Extract the [X, Y] coordinate from the center of the cell holding the provided text.  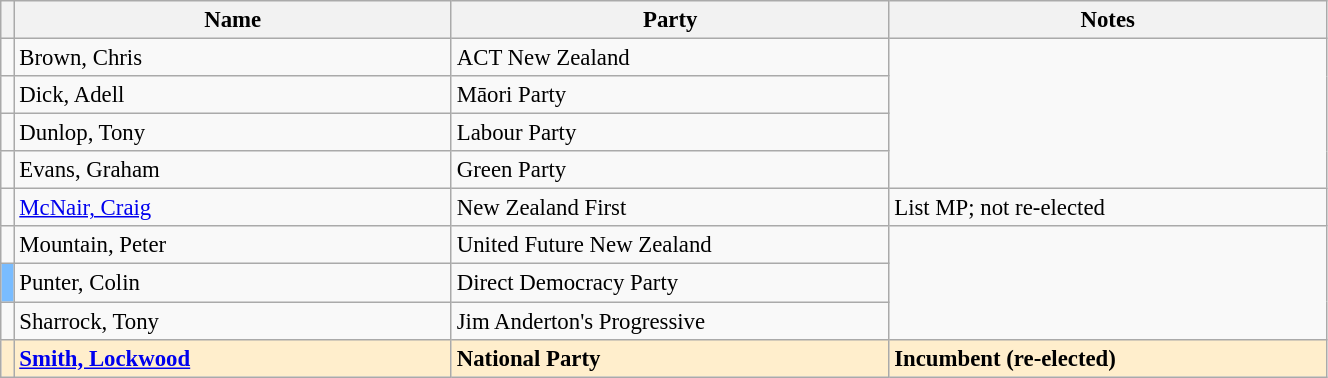
Party [670, 20]
Notes [1108, 20]
McNair, Craig [232, 208]
Mountain, Peter [232, 245]
United Future New Zealand [670, 245]
New Zealand First [670, 208]
Sharrock, Tony [232, 321]
Brown, Chris [232, 58]
Smith, Lockwood [232, 358]
Labour Party [670, 133]
List MP; not re-elected [1108, 208]
Incumbent (re-elected) [1108, 358]
Evans, Graham [232, 170]
Māori Party [670, 95]
Green Party [670, 170]
National Party [670, 358]
Dick, Adell [232, 95]
Dunlop, Tony [232, 133]
Direct Democracy Party [670, 283]
Punter, Colin [232, 283]
ACT New Zealand [670, 58]
Jim Anderton's Progressive [670, 321]
Name [232, 20]
